Search for the cell housing the specified text and yield its (x, y) center coordinate. 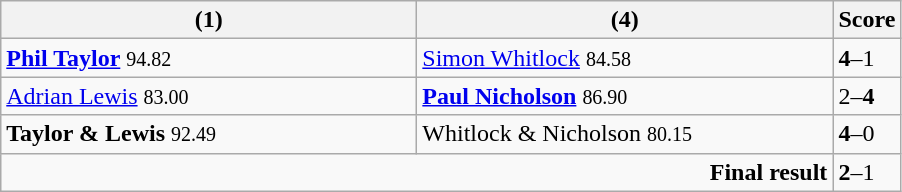
4–1 (867, 58)
Final result (417, 172)
Score (867, 20)
Phil Taylor 94.82 (209, 58)
Adrian Lewis 83.00 (209, 96)
Simon Whitlock 84.58 (625, 58)
Taylor & Lewis 92.49 (209, 134)
(1) (209, 20)
2–4 (867, 96)
Whitlock & Nicholson 80.15 (625, 134)
(4) (625, 20)
2–1 (867, 172)
Paul Nicholson 86.90 (625, 96)
4–0 (867, 134)
